Search for the cell housing the specified text and yield its [X, Y] center coordinate. 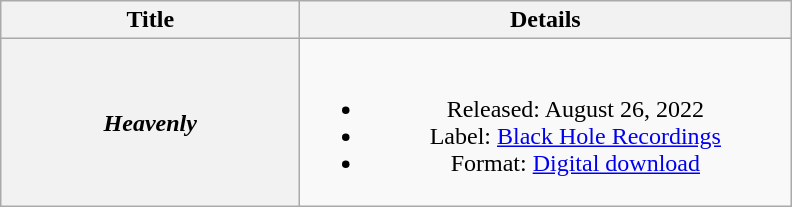
Released: August 26, 2022Label: Black Hole RecordingsFormat: Digital download [546, 122]
Details [546, 20]
Heavenly [150, 122]
Title [150, 20]
